Return [x, y] of the center of cell containing provided text 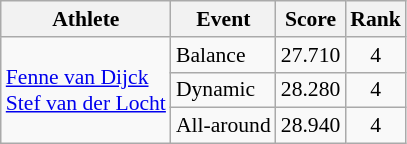
28.280 [310, 90]
Rank [376, 19]
Athlete [86, 19]
27.710 [310, 55]
Dynamic [224, 90]
Score [310, 19]
All-around [224, 126]
Event [224, 19]
Balance [224, 55]
Fenne van DijckStef van der Locht [86, 90]
28.940 [310, 126]
